Scan for the cell matching the given text and deliver its (X, Y) coordinate at center. 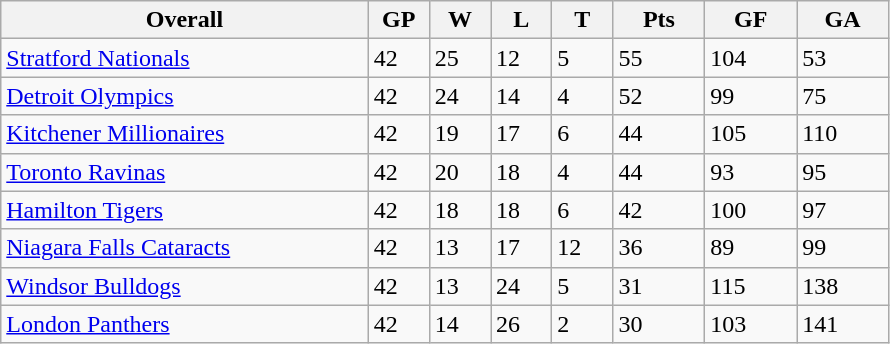
W (460, 20)
105 (751, 134)
75 (843, 96)
100 (751, 210)
138 (843, 286)
97 (843, 210)
26 (522, 324)
T (582, 20)
Kitchener Millionaires (184, 134)
89 (751, 248)
Detroit Olympics (184, 96)
L (522, 20)
GP (398, 20)
20 (460, 172)
Toronto Ravinas (184, 172)
Stratford Nationals (184, 58)
2 (582, 324)
30 (659, 324)
Pts (659, 20)
115 (751, 286)
Niagara Falls Cataracts (184, 248)
104 (751, 58)
London Panthers (184, 324)
52 (659, 96)
Overall (184, 20)
Windsor Bulldogs (184, 286)
141 (843, 324)
GF (751, 20)
95 (843, 172)
103 (751, 324)
93 (751, 172)
25 (460, 58)
19 (460, 134)
55 (659, 58)
110 (843, 134)
53 (843, 58)
Hamilton Tigers (184, 210)
GA (843, 20)
36 (659, 248)
31 (659, 286)
